Pinpoint the cell where the given text exists, returning its [X, Y] midpoint coordinate. 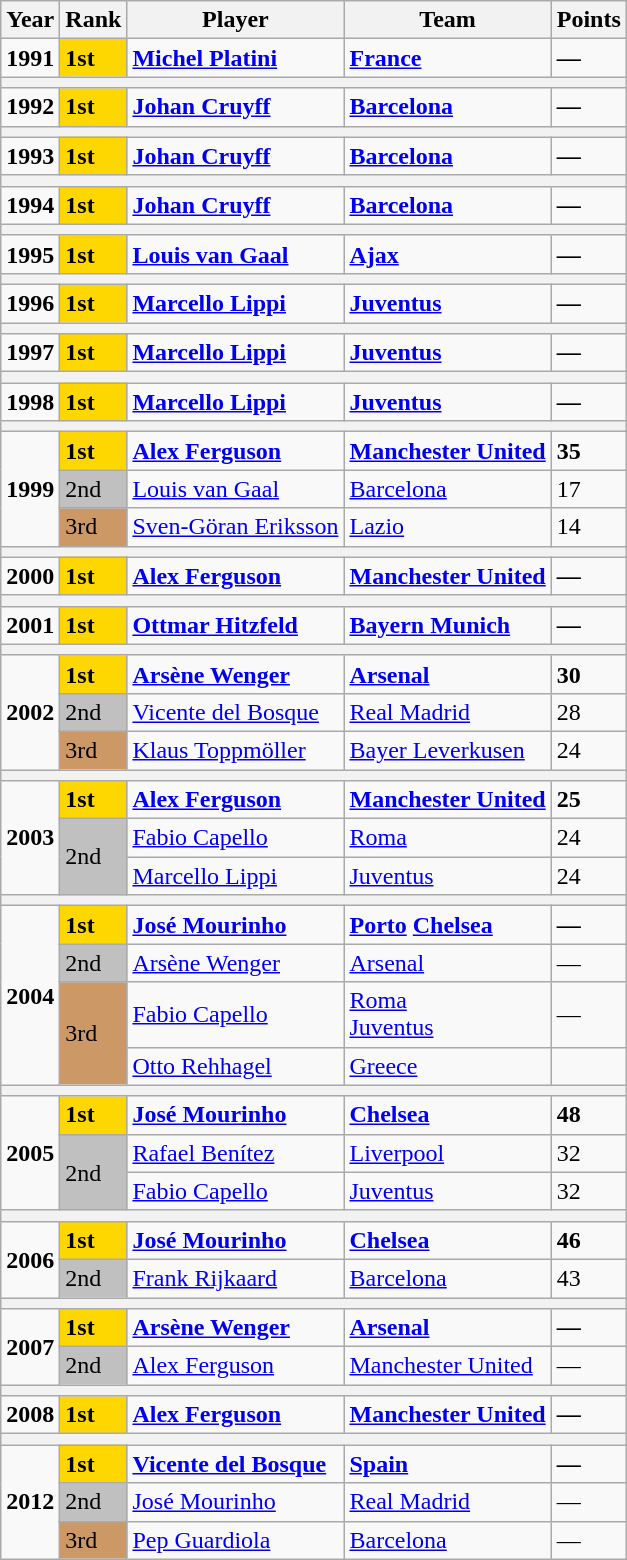
1996 [30, 303]
1992 [30, 107]
Rank [94, 20]
25 [588, 800]
Bayern Munich [448, 625]
2001 [30, 625]
43 [588, 1278]
Ajax [448, 254]
28 [588, 712]
2000 [30, 576]
2005 [30, 1153]
14 [588, 527]
Points [588, 20]
17 [588, 489]
1994 [30, 205]
1995 [30, 254]
30 [588, 674]
2012 [30, 1502]
2003 [30, 838]
Team [448, 20]
1997 [30, 353]
Roma [448, 838]
46 [588, 1240]
48 [588, 1115]
Ottmar Hitzfeld [236, 625]
Greece [448, 1066]
Year [30, 20]
2004 [30, 996]
Player [236, 20]
Porto Chelsea [448, 925]
1993 [30, 156]
35 [588, 451]
France [448, 58]
Roma Juventus [448, 1014]
1999 [30, 489]
Michel Platini [236, 58]
2007 [30, 1347]
2006 [30, 1259]
2002 [30, 712]
2008 [30, 1415]
Klaus Toppmöller [236, 750]
Bayer Leverkusen [448, 750]
Lazio [448, 527]
Otto Rehhagel [236, 1066]
1991 [30, 58]
Pep Guardiola [236, 1540]
Rafael Benítez [236, 1153]
Frank Rijkaard [236, 1278]
Spain [448, 1464]
Liverpool [448, 1153]
1998 [30, 402]
Sven-Göran Eriksson [236, 527]
